From the cell containing the given text, extract its center point as [X, Y] coordinate. 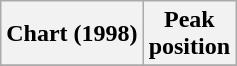
Chart (1998) [72, 34]
Peakposition [189, 34]
